Provide the (X, Y) coordinate of the cell's center where the given text is located.  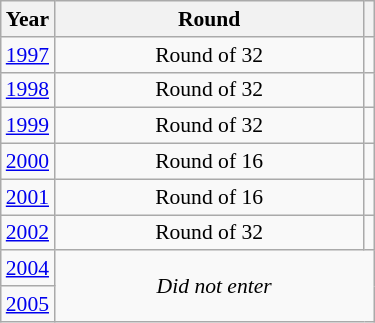
1999 (28, 126)
Round (209, 19)
1997 (28, 55)
Year (28, 19)
2005 (28, 304)
2000 (28, 162)
2002 (28, 233)
Did not enter (214, 286)
1998 (28, 90)
2001 (28, 197)
2004 (28, 269)
